Locate the cell with the specified text and output its (x, y) center coordinate. 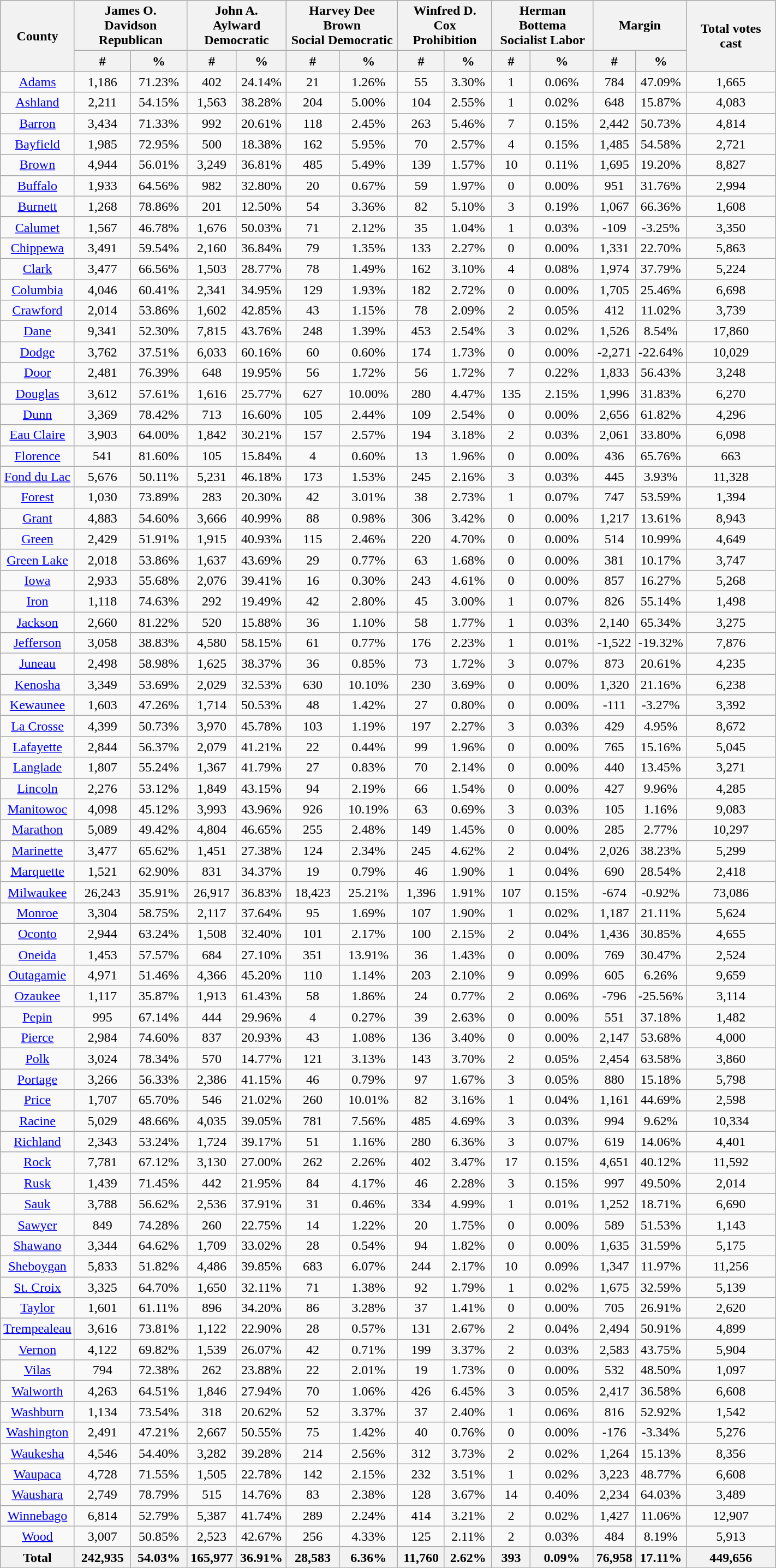
4,399 (103, 726)
4,899 (731, 1329)
3,024 (103, 1059)
64.03% (660, 1495)
4.69% (468, 1121)
3,114 (731, 996)
2,234 (614, 1495)
17,860 (731, 331)
43.76% (261, 331)
5,139 (731, 1287)
20.30% (261, 497)
-19.32% (660, 643)
43.15% (261, 788)
1,625 (212, 664)
32.53% (261, 685)
26,243 (103, 892)
3,271 (731, 768)
873 (614, 664)
4,098 (103, 809)
2,211 (103, 103)
63.24% (158, 934)
10.99% (660, 539)
Buffalo (37, 186)
128 (421, 1495)
37.91% (261, 1204)
9 (511, 976)
2.01% (369, 1370)
Total votes cast (731, 36)
30.47% (660, 955)
230 (421, 685)
627 (312, 394)
30.21% (261, 435)
0.57% (369, 1329)
Sawyer (37, 1225)
1,097 (731, 1370)
5.10% (468, 206)
64.51% (158, 1391)
532 (614, 1370)
0.54% (369, 1245)
73 (421, 664)
8,827 (731, 165)
3.21% (468, 1516)
Waupaca (37, 1474)
2,018 (103, 560)
1.08% (369, 1038)
1,542 (731, 1412)
570 (212, 1059)
51.91% (158, 539)
1,117 (103, 996)
248 (312, 331)
36.81% (261, 165)
2,933 (103, 580)
Douglas (37, 394)
5,268 (731, 580)
6.26% (660, 976)
429 (614, 726)
880 (614, 1079)
2,276 (103, 788)
63.58% (660, 1059)
61.82% (660, 414)
7,781 (103, 1162)
9,083 (731, 809)
1.35% (369, 248)
49.42% (158, 830)
747 (614, 497)
2.77% (660, 830)
131 (421, 1329)
1,526 (614, 331)
124 (312, 851)
10.10% (369, 685)
2,667 (212, 1433)
292 (212, 601)
92 (421, 1287)
48.50% (660, 1370)
54.03% (158, 1557)
29.96% (261, 1017)
8,672 (731, 726)
Price (37, 1100)
449,656 (731, 1557)
Sauk (37, 1204)
2.55% (468, 103)
-1,522 (614, 643)
31.83% (660, 394)
Ozaukee (37, 996)
6,814 (103, 1516)
Dane (37, 331)
65.70% (158, 1100)
713 (212, 414)
3,350 (731, 227)
1.39% (369, 331)
Kenosha (37, 685)
5,833 (103, 1266)
11.97% (660, 1266)
53.59% (660, 497)
41.21% (261, 747)
4.95% (660, 726)
1,498 (731, 601)
15.88% (261, 622)
1,264 (614, 1453)
6,098 (731, 435)
1.15% (369, 311)
541 (103, 456)
Kewaunee (37, 705)
23.88% (261, 1370)
4,122 (103, 1350)
1.68% (468, 560)
88 (312, 518)
Columbia (37, 290)
28.54% (660, 871)
2.09% (468, 311)
1.82% (468, 1245)
55.14% (660, 601)
11,328 (731, 477)
45.20% (261, 976)
4.17% (369, 1183)
3,616 (103, 1329)
20.93% (261, 1038)
19.49% (261, 601)
4,486 (212, 1266)
2,076 (212, 580)
40.93% (261, 539)
11.02% (660, 311)
Juneau (37, 664)
Lincoln (37, 788)
174 (421, 352)
34.95% (261, 290)
306 (421, 518)
Green Lake (37, 560)
36.84% (261, 248)
56.62% (158, 1204)
414 (421, 1516)
Marathon (37, 830)
7,876 (731, 643)
3,666 (212, 518)
0.40% (562, 1495)
1.43% (468, 955)
1.49% (369, 269)
37.51% (158, 352)
2.34% (369, 851)
Jefferson (37, 643)
3.70% (468, 1059)
816 (614, 1412)
3.28% (369, 1308)
201 (212, 206)
1.91% (468, 892)
65.62% (158, 851)
56.01% (158, 165)
992 (212, 123)
1.69% (369, 913)
51.82% (158, 1266)
66 (421, 788)
54.15% (158, 103)
1,453 (103, 955)
19.20% (660, 165)
58.15% (261, 643)
64.56% (158, 186)
Winnebago (37, 1516)
1,833 (614, 373)
1.75% (468, 1225)
2,749 (103, 1495)
54.58% (660, 144)
Oconto (37, 934)
784 (614, 82)
44.69% (660, 1100)
74.60% (158, 1038)
826 (614, 601)
1.10% (369, 622)
3,130 (212, 1162)
243 (421, 580)
619 (614, 1142)
39.05% (261, 1121)
1.57% (468, 165)
1,067 (614, 206)
794 (103, 1370)
3.13% (369, 1059)
Barron (37, 123)
312 (421, 1453)
4,971 (103, 976)
2,429 (103, 539)
2,598 (731, 1100)
4.99% (468, 1204)
5.00% (369, 103)
71.23% (158, 82)
51.53% (660, 1225)
445 (614, 477)
2,386 (212, 1079)
3.01% (369, 497)
38.37% (261, 664)
4,814 (731, 123)
4,263 (103, 1391)
4,651 (614, 1162)
20.62% (261, 1412)
176 (421, 643)
289 (312, 1516)
683 (312, 1266)
129 (312, 290)
3.16% (468, 1100)
110 (312, 976)
3,304 (103, 913)
204 (312, 103)
15.13% (660, 1453)
97 (421, 1079)
78.79% (158, 1495)
59 (421, 186)
1,603 (103, 705)
1.41% (468, 1308)
52.30% (158, 331)
214 (312, 1453)
837 (212, 1038)
5,231 (212, 477)
2.38% (369, 1495)
781 (312, 1121)
484 (614, 1536)
Herman BottemaSocialist Labor (542, 26)
109 (421, 414)
705 (614, 1308)
-674 (614, 892)
684 (212, 955)
72.38% (158, 1370)
50.85% (158, 1536)
1,427 (614, 1516)
5,798 (731, 1079)
2.63% (468, 1017)
10.19% (369, 809)
2,721 (731, 144)
55.24% (158, 768)
1,709 (212, 1245)
18.71% (660, 1204)
5,913 (731, 1536)
81.22% (158, 622)
393 (511, 1557)
71.55% (158, 1474)
43.69% (261, 560)
244 (421, 1266)
Iowa (37, 580)
33.02% (261, 1245)
Pepin (37, 1017)
139 (421, 165)
Washington (37, 1433)
41.79% (261, 768)
994 (614, 1121)
72.95% (158, 144)
10.00% (369, 394)
926 (312, 809)
2.44% (369, 414)
2.12% (369, 227)
2,140 (614, 622)
54.60% (158, 518)
3,369 (103, 414)
118 (312, 123)
5,904 (731, 1350)
34.37% (261, 871)
1,161 (614, 1100)
5.95% (369, 144)
1,842 (212, 435)
2,341 (212, 290)
59.54% (158, 248)
42.67% (261, 1536)
16.60% (261, 414)
3.67% (468, 1495)
53.68% (660, 1038)
5,276 (731, 1433)
Wood (37, 1536)
4,035 (212, 1121)
Crawford (37, 311)
1.67% (468, 1079)
Outagamie (37, 976)
149 (421, 830)
43.75% (660, 1350)
50.53% (261, 705)
0.67% (369, 186)
1,635 (614, 1245)
33.80% (660, 435)
143 (421, 1059)
Rusk (37, 1183)
165,977 (212, 1557)
0.76% (468, 1433)
6.45% (468, 1391)
Margin (640, 26)
27.94% (261, 1391)
30.85% (660, 934)
3.18% (468, 435)
61.43% (261, 996)
86 (312, 1308)
60 (312, 352)
36.58% (660, 1391)
36.83% (261, 892)
3,249 (212, 165)
Iron (37, 601)
42.85% (261, 311)
1,394 (731, 497)
1,347 (614, 1266)
1,913 (212, 996)
3.30% (468, 82)
-111 (614, 705)
74.63% (158, 601)
17.11% (660, 1557)
5,387 (212, 1516)
37.18% (660, 1017)
2,523 (212, 1536)
Taylor (37, 1308)
2,994 (731, 186)
39.28% (261, 1453)
Manitowoc (37, 809)
3,058 (103, 643)
849 (103, 1225)
1,436 (614, 934)
220 (421, 539)
103 (312, 726)
4,728 (103, 1474)
3,275 (731, 622)
1.77% (468, 622)
182 (421, 290)
Total (37, 1557)
1,996 (614, 394)
15.87% (660, 103)
75 (312, 1433)
Dunn (37, 414)
4,649 (731, 539)
38 (421, 497)
1,503 (212, 269)
1,505 (212, 1474)
22.75% (261, 1225)
16.27% (660, 580)
32.11% (261, 1287)
10.17% (660, 560)
Marinette (37, 851)
8,943 (731, 518)
James O. DavidsonRepublican (130, 26)
1,675 (614, 1287)
203 (421, 976)
Dodge (37, 352)
61.11% (158, 1308)
115 (312, 539)
40.12% (660, 1162)
22.70% (660, 248)
630 (312, 685)
951 (614, 186)
1,637 (212, 560)
Forest (37, 497)
3.93% (660, 477)
15.18% (660, 1079)
3.10% (468, 269)
31 (312, 1204)
3.73% (468, 1453)
3,223 (614, 1474)
2.72% (468, 290)
3,860 (731, 1059)
Jackson (37, 622)
66.56% (158, 269)
765 (614, 747)
1,439 (103, 1183)
0.80% (468, 705)
0.46% (369, 1204)
412 (614, 311)
1,187 (614, 913)
995 (103, 1017)
43.96% (261, 809)
0.30% (369, 580)
857 (614, 580)
3.69% (468, 685)
2.19% (369, 788)
104 (421, 103)
1,143 (731, 1225)
64.70% (158, 1287)
2,656 (614, 414)
49.50% (660, 1183)
-2,271 (614, 352)
31.59% (660, 1245)
41.74% (261, 1516)
53.69% (158, 685)
1,933 (103, 186)
2,494 (614, 1329)
2,417 (614, 1391)
2.16% (468, 477)
1,714 (212, 705)
1,186 (103, 82)
1,563 (212, 103)
5.49% (369, 165)
37.79% (660, 269)
58.75% (158, 913)
25.21% (369, 892)
3,993 (212, 809)
997 (614, 1183)
4,366 (212, 976)
5,624 (731, 913)
436 (614, 456)
Langlade (37, 768)
4,235 (731, 664)
3.47% (468, 1162)
29 (312, 560)
Ashland (37, 103)
62.90% (158, 871)
2.11% (468, 1536)
Richland (37, 1142)
194 (421, 435)
1.93% (369, 290)
55.68% (158, 580)
1,724 (212, 1142)
0.85% (369, 664)
Monroe (37, 913)
Sheboygan (37, 1266)
381 (614, 560)
26,917 (212, 892)
4,944 (103, 165)
32.40% (261, 934)
3,788 (103, 1204)
2.14% (468, 768)
67.12% (158, 1162)
135 (511, 394)
13 (421, 456)
5,045 (731, 747)
22.90% (261, 1329)
1,695 (614, 165)
Portage (37, 1079)
Eau Claire (37, 435)
769 (614, 955)
53.24% (158, 1142)
3.42% (468, 518)
Fond du Lac (37, 477)
Vernon (37, 1350)
1,567 (103, 227)
263 (421, 123)
256 (312, 1536)
34.20% (261, 1308)
1,601 (103, 1308)
199 (421, 1350)
2.23% (468, 643)
3,325 (103, 1287)
21.11% (660, 913)
36.91% (261, 1557)
1,485 (614, 144)
334 (421, 1204)
Calumet (37, 227)
2.62% (468, 1557)
25.46% (660, 290)
1,521 (103, 871)
40 (421, 1433)
38.28% (261, 103)
78.42% (158, 414)
2,620 (731, 1308)
0.83% (369, 768)
78.34% (158, 1059)
1,676 (212, 227)
2,944 (103, 934)
26.91% (660, 1308)
1,217 (614, 518)
76,958 (614, 1557)
1.22% (369, 1225)
Florence (37, 456)
2.48% (369, 830)
1.97% (468, 186)
121 (312, 1059)
444 (212, 1017)
Rock (37, 1162)
3,739 (731, 311)
1,608 (731, 206)
48 (312, 705)
1.86% (369, 996)
45 (421, 601)
48.77% (660, 1474)
3,266 (103, 1079)
663 (731, 456)
242,935 (103, 1557)
54 (312, 206)
514 (614, 539)
8.19% (660, 1536)
Shawano (37, 1245)
1,396 (421, 892)
4.70% (468, 539)
1,118 (103, 601)
52 (312, 1412)
1,915 (212, 539)
0.98% (369, 518)
1,539 (212, 1350)
1,846 (212, 1391)
24.14% (261, 82)
1,482 (731, 1017)
4.33% (369, 1536)
2,442 (614, 123)
6,698 (731, 290)
4,083 (731, 103)
0.11% (562, 165)
3,248 (731, 373)
197 (421, 726)
47.21% (158, 1433)
51 (312, 1142)
Pierce (37, 1038)
285 (614, 830)
3,903 (103, 435)
3,612 (103, 394)
1.26% (369, 82)
5,863 (731, 248)
2.67% (468, 1329)
55 (421, 82)
19.95% (261, 373)
95 (312, 913)
73,086 (731, 892)
56.37% (158, 747)
1,616 (212, 394)
11,256 (731, 1266)
2,583 (614, 1350)
Vilas (37, 1370)
21.02% (261, 1100)
41.15% (261, 1079)
17 (511, 1162)
11.06% (660, 1516)
0.44% (369, 747)
142 (312, 1474)
6,033 (212, 352)
4,580 (212, 643)
Winfred D. CoxProhibition (445, 26)
173 (312, 477)
3,489 (731, 1495)
4,804 (212, 830)
5,175 (731, 1245)
3,762 (103, 352)
2,418 (731, 871)
8.54% (660, 331)
2.24% (369, 1516)
2,984 (103, 1038)
-3.27% (660, 705)
48.66% (158, 1121)
Marquette (37, 871)
515 (212, 1495)
1,268 (103, 206)
18.38% (261, 144)
125 (421, 1536)
3,282 (212, 1453)
12.50% (261, 206)
5,029 (103, 1121)
3.51% (468, 1474)
6,238 (731, 685)
5,676 (103, 477)
4,285 (731, 788)
73.54% (158, 1412)
32.80% (261, 186)
4.47% (468, 394)
3,970 (212, 726)
35 (421, 227)
1.54% (468, 788)
60.41% (158, 290)
Racine (37, 1121)
79 (312, 248)
1,665 (731, 82)
3,344 (103, 1245)
46.78% (158, 227)
-3.34% (660, 1433)
Brown (37, 165)
2,343 (103, 1142)
1,252 (614, 1204)
1,705 (614, 290)
71.45% (158, 1183)
9.96% (660, 788)
9,341 (103, 331)
136 (421, 1038)
37.64% (261, 913)
1.14% (369, 976)
22.78% (261, 1474)
10.01% (369, 1100)
35.87% (158, 996)
27.00% (261, 1162)
2.73% (468, 497)
76.39% (158, 373)
2,061 (614, 435)
551 (614, 1017)
11,760 (421, 1557)
896 (212, 1308)
2,660 (103, 622)
283 (212, 497)
4,000 (731, 1038)
4,401 (731, 1142)
2.45% (369, 123)
589 (614, 1225)
3.40% (468, 1038)
500 (212, 144)
2,491 (103, 1433)
County (37, 36)
John A. AylwardDemocratic (237, 26)
6.07% (369, 1266)
15.84% (261, 456)
-25.56% (660, 996)
11,592 (731, 1162)
351 (312, 955)
8,356 (731, 1453)
10,029 (731, 352)
-176 (614, 1433)
1,030 (103, 497)
50.11% (158, 477)
46.18% (261, 477)
40.99% (261, 518)
38.83% (158, 643)
-796 (614, 996)
1,451 (212, 851)
27.10% (261, 955)
Oneida (37, 955)
2,454 (614, 1059)
26.07% (261, 1350)
1,849 (212, 788)
6,270 (731, 394)
7,815 (212, 331)
2.40% (468, 1412)
255 (312, 830)
1,707 (103, 1100)
Waushara (37, 1495)
69.82% (158, 1350)
Lafayette (37, 747)
57.61% (158, 394)
1.06% (369, 1391)
39.41% (261, 580)
24 (421, 996)
4,883 (103, 518)
Trempealeau (37, 1329)
4,296 (731, 414)
Clark (37, 269)
66.36% (660, 206)
14.06% (660, 1142)
-109 (614, 227)
2,498 (103, 664)
2,117 (212, 913)
3,491 (103, 248)
Polk (37, 1059)
1,508 (212, 934)
605 (614, 976)
2.80% (369, 601)
1.04% (468, 227)
73.81% (158, 1329)
54.40% (158, 1453)
Bayfield (37, 144)
427 (614, 788)
38.23% (660, 851)
14.77% (261, 1059)
831 (212, 871)
546 (212, 1100)
Washburn (37, 1412)
520 (212, 622)
50.55% (261, 1433)
4,546 (103, 1453)
3,392 (731, 705)
31.76% (660, 186)
45.12% (158, 809)
4.61% (468, 580)
4.62% (468, 851)
Waukesha (37, 1453)
3.00% (468, 601)
3,349 (103, 685)
2.26% (369, 1162)
La Crosse (37, 726)
440 (614, 768)
982 (212, 186)
78.86% (158, 206)
Harvey Dee BrownSocial Democratic (342, 26)
1,807 (103, 768)
84 (312, 1183)
3,747 (731, 560)
3,007 (103, 1536)
2,481 (103, 373)
2,160 (212, 248)
64.00% (158, 435)
Green (37, 539)
32.59% (660, 1287)
16 (312, 580)
2.28% (468, 1183)
2.46% (369, 539)
65.76% (660, 456)
21.95% (261, 1183)
Milwaukee (37, 892)
442 (212, 1183)
2,079 (212, 747)
9,659 (731, 976)
453 (421, 331)
690 (614, 871)
2,029 (212, 685)
2.10% (468, 976)
53.12% (158, 788)
Chippewa (37, 248)
9.62% (660, 1121)
56.43% (660, 373)
Burnett (37, 206)
1,602 (212, 311)
1,985 (103, 144)
81.60% (158, 456)
25.77% (261, 394)
13.61% (660, 518)
67.14% (158, 1017)
5,224 (731, 269)
45.78% (261, 726)
3.36% (369, 206)
1.45% (468, 830)
133 (421, 248)
-3.25% (660, 227)
64.62% (158, 1245)
47.09% (660, 82)
2,026 (614, 851)
1,367 (212, 768)
0.27% (369, 1017)
15.16% (660, 747)
0.71% (369, 1350)
1,650 (212, 1287)
6,690 (731, 1204)
71.33% (158, 123)
60.16% (261, 352)
0.19% (562, 206)
157 (312, 435)
50.91% (660, 1329)
4,046 (103, 290)
58.98% (158, 664)
14.76% (261, 1495)
83 (312, 1495)
2,844 (103, 747)
1.79% (468, 1287)
2,524 (731, 955)
28.77% (261, 269)
39.17% (261, 1142)
51.46% (158, 976)
52.79% (158, 1516)
61 (312, 643)
21 (312, 82)
-0.92% (660, 892)
0.08% (562, 269)
65.34% (660, 622)
Walworth (37, 1391)
-22.64% (660, 352)
56.33% (158, 1079)
13.91% (369, 955)
426 (421, 1391)
101 (312, 934)
18,423 (312, 892)
13.45% (660, 768)
0.22% (562, 373)
1,974 (614, 269)
74.28% (158, 1225)
Grant (37, 518)
318 (212, 1412)
1.19% (369, 726)
5,299 (731, 851)
100 (421, 934)
St. Croix (37, 1287)
0.69% (468, 809)
2,147 (614, 1038)
5.46% (468, 123)
1.38% (369, 1287)
Adams (37, 82)
27.38% (261, 851)
1,331 (614, 248)
10,334 (731, 1121)
1,320 (614, 685)
Door (37, 373)
7.56% (369, 1121)
52.92% (660, 1412)
12,907 (731, 1516)
1,122 (212, 1329)
232 (421, 1474)
2.56% (369, 1453)
28,583 (312, 1557)
99 (421, 747)
50.03% (261, 227)
2,536 (212, 1204)
35.91% (158, 892)
47.26% (158, 705)
4,655 (731, 934)
10,297 (731, 830)
57.57% (158, 955)
39 (421, 1017)
1,134 (103, 1412)
46.65% (261, 830)
3,434 (103, 123)
5,089 (103, 830)
39.85% (261, 1266)
1.53% (369, 477)
73.89% (158, 497)
21.16% (660, 685)
